Detect which cell encompasses the target text, then output its (X, Y) center coordinate. 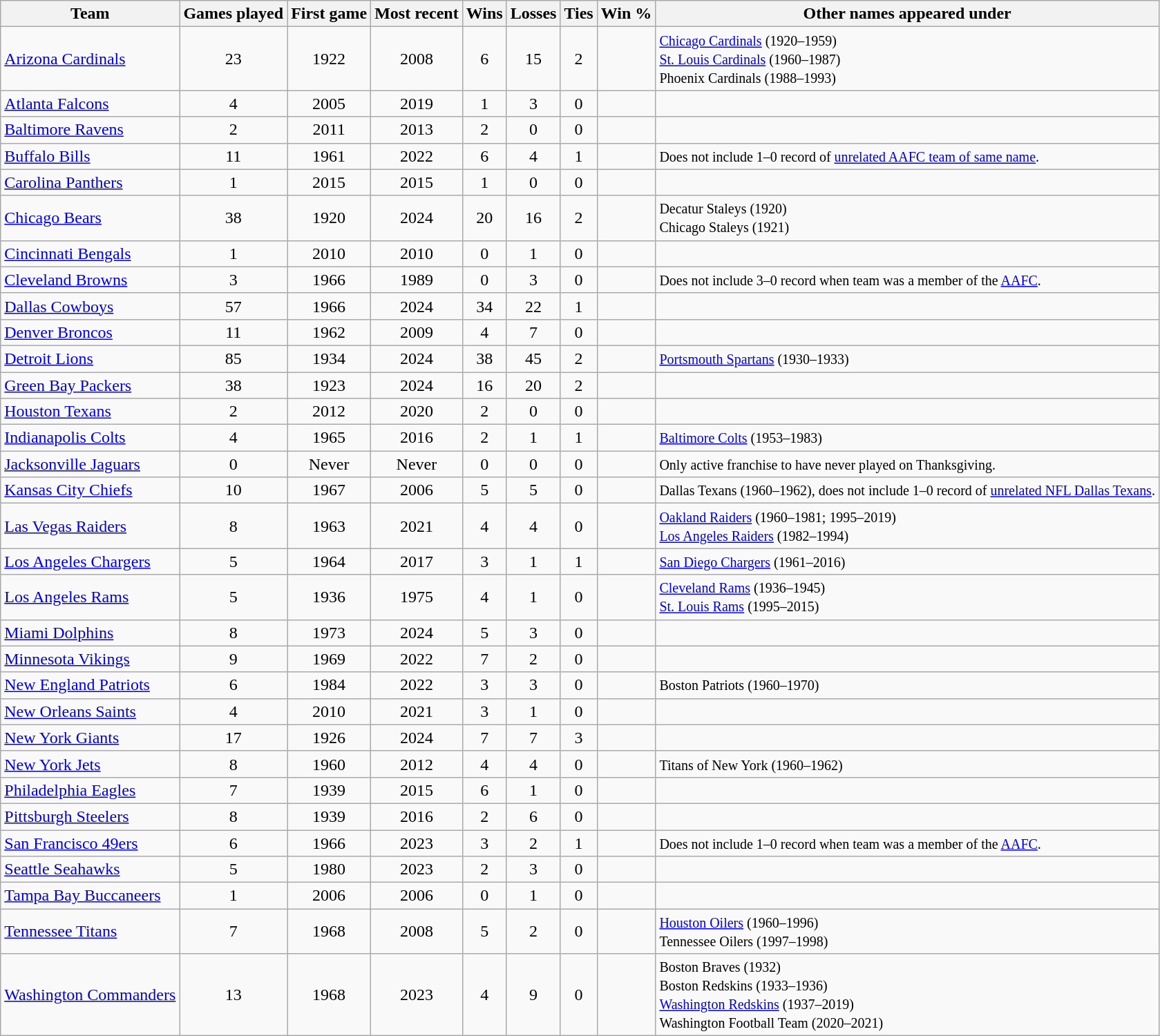
Most recent (417, 14)
Baltimore Ravens (90, 130)
10 (234, 490)
Green Bay Packers (90, 385)
1969 (329, 659)
Denver Broncos (90, 332)
Team (90, 14)
Dallas Texans (1960–1962), does not include 1–0 record of unrelated NFL Dallas Texans. (908, 490)
Cleveland Browns (90, 280)
Does not include 3–0 record when team was a member of the AAFC. (908, 280)
Carolina Panthers (90, 182)
Decatur Staleys (1920)Chicago Staleys (1921) (908, 218)
85 (234, 358)
Seattle Seahawks (90, 870)
Chicago Bears (90, 218)
Miami Dolphins (90, 633)
Titans of New York (1960–1962) (908, 764)
Los Angeles Chargers (90, 562)
1989 (417, 280)
Wins (484, 14)
Arizona Cardinals (90, 59)
1965 (329, 438)
Buffalo Bills (90, 156)
New York Giants (90, 738)
22 (533, 306)
1920 (329, 218)
1960 (329, 764)
Oakland Raiders (1960–1981; 1995–2019) Los Angeles Raiders (1982–1994) (908, 526)
Houston Oilers (1960–1996)Tennessee Oilers (1997–1998) (908, 931)
Ties (579, 14)
Detroit Lions (90, 358)
45 (533, 358)
Washington Commanders (90, 995)
Atlanta Falcons (90, 104)
1963 (329, 526)
Dallas Cowboys (90, 306)
1973 (329, 633)
Only active franchise to have never played on Thanksgiving. (908, 464)
1934 (329, 358)
New Orleans Saints (90, 711)
Win % (626, 14)
2013 (417, 130)
Boston Patriots (1960–1970) (908, 685)
1975 (417, 597)
13 (234, 995)
1962 (329, 332)
1984 (329, 685)
Cincinnati Bengals (90, 253)
Does not include 1–0 record of unrelated AAFC team of same name. (908, 156)
Portsmouth Spartans (1930–1933) (908, 358)
17 (234, 738)
Philadelphia Eagles (90, 790)
Losses (533, 14)
23 (234, 59)
Las Vegas Raiders (90, 526)
Cleveland Rams (1936–1945) St. Louis Rams (1995–2015) (908, 597)
1922 (329, 59)
San Diego Chargers (1961–2016) (908, 562)
Indianapolis Colts (90, 438)
2011 (329, 130)
2019 (417, 104)
First game (329, 14)
15 (533, 59)
Minnesota Vikings (90, 659)
2009 (417, 332)
1923 (329, 385)
Tampa Bay Buccaneers (90, 896)
2017 (417, 562)
2005 (329, 104)
Other names appeared under (908, 14)
Does not include 1–0 record when team was a member of the AAFC. (908, 843)
Tennessee Titans (90, 931)
1961 (329, 156)
1980 (329, 870)
1926 (329, 738)
Chicago Cardinals (1920–1959)St. Louis Cardinals (1960–1987)Phoenix Cardinals (1988–1993) (908, 59)
1967 (329, 490)
Games played (234, 14)
Houston Texans (90, 412)
Boston Braves (1932)Boston Redskins (1933–1936)Washington Redskins (1937–2019)Washington Football Team (2020–2021) (908, 995)
1936 (329, 597)
San Francisco 49ers (90, 843)
New England Patriots (90, 685)
2020 (417, 412)
34 (484, 306)
1964 (329, 562)
Pittsburgh Steelers (90, 816)
Kansas City Chiefs (90, 490)
Los Angeles Rams (90, 597)
Jacksonville Jaguars (90, 464)
New York Jets (90, 764)
57 (234, 306)
Baltimore Colts (1953–1983) (908, 438)
